Determine the (x, y) coordinate at the center of the cell enclosing the given text.  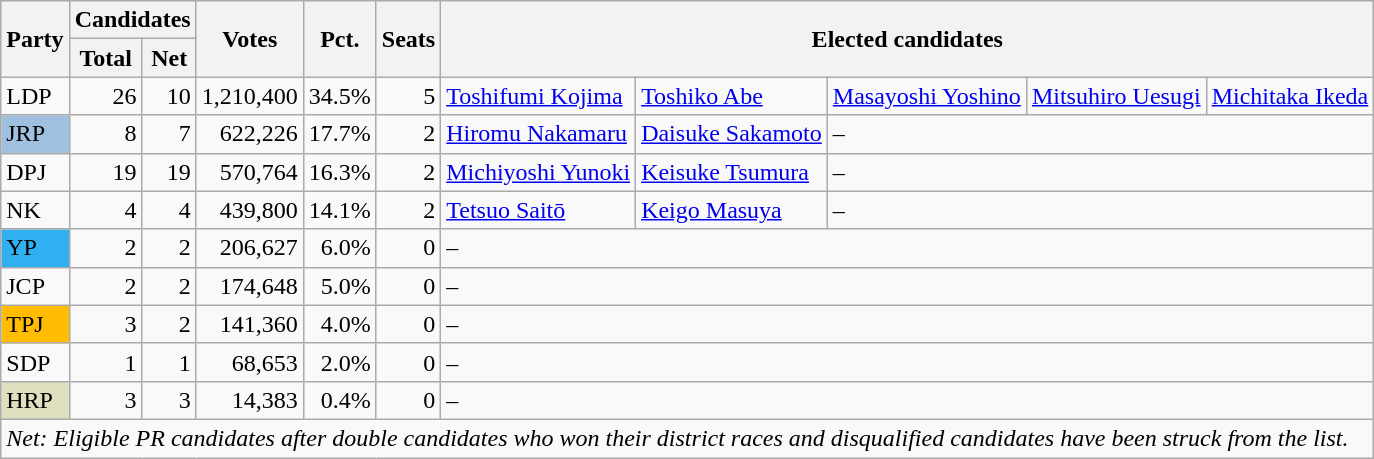
Tetsuo Saitō (538, 210)
LDP (35, 96)
174,648 (250, 286)
SDP (35, 362)
Elected candidates (908, 39)
26 (106, 96)
439,800 (250, 210)
68,653 (250, 362)
0.4% (340, 400)
6.0% (340, 248)
JCP (35, 286)
17.7% (340, 134)
Seats (408, 39)
14.1% (340, 210)
206,627 (250, 248)
622,226 (250, 134)
NK (35, 210)
Michitaka Ikeda (1290, 96)
4.0% (340, 324)
1,210,400 (250, 96)
Toshifumi Kojima (538, 96)
Total (106, 58)
Pct. (340, 39)
2.0% (340, 362)
Hiromu Nakamaru (538, 134)
YP (35, 248)
141,360 (250, 324)
5.0% (340, 286)
Mitsuhiro Uesugi (1116, 96)
Net: Eligible PR candidates after double candidates who won their district races and disqualified candidates have been struck from the list. (688, 438)
Net (169, 58)
TPJ (35, 324)
Masayoshi Yoshino (926, 96)
HRP (35, 400)
Daisuke Sakamoto (732, 134)
14,383 (250, 400)
DPJ (35, 172)
Candidates (132, 20)
Toshiko Abe (732, 96)
Party (35, 39)
10 (169, 96)
Michiyoshi Yunoki (538, 172)
5 (408, 96)
570,764 (250, 172)
8 (106, 134)
7 (169, 134)
Votes (250, 39)
Keisuke Tsumura (732, 172)
Keigo Masuya (732, 210)
JRP (35, 134)
34.5% (340, 96)
16.3% (340, 172)
